Detect which cell encompasses the target text, then output its [x, y] center coordinate. 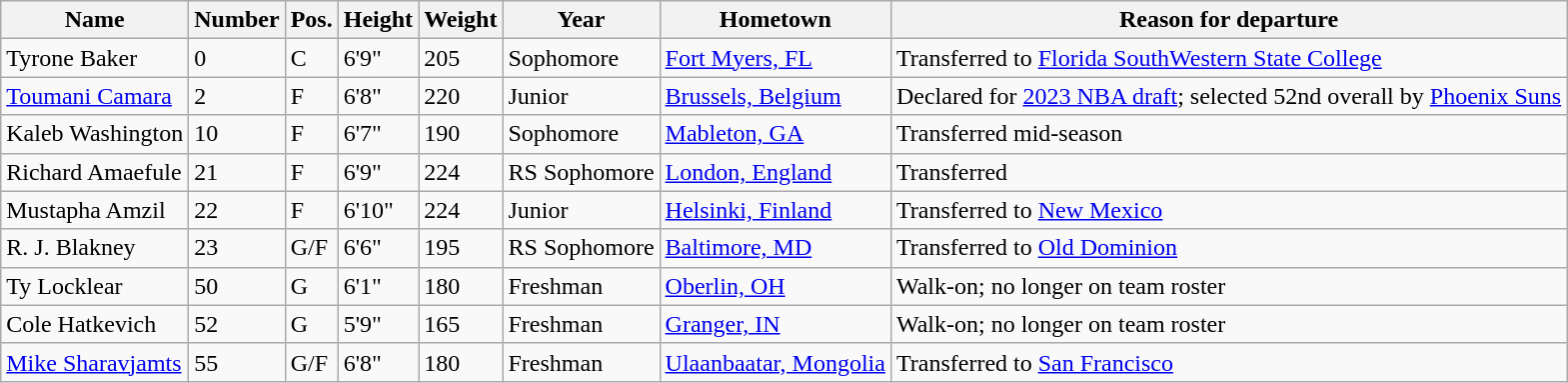
Richard Amaefule [95, 172]
Helsinki, Finland [776, 210]
165 [461, 324]
Reason for departure [1228, 20]
Fort Myers, FL [776, 58]
Mustapha Amzil [95, 210]
6'10" [378, 210]
C [312, 58]
Transferred to Old Dominion [1228, 248]
6'6" [378, 248]
Transferred mid-season [1228, 134]
Oberlin, OH [776, 286]
6'7" [378, 134]
Ty Locklear [95, 286]
London, England [776, 172]
55 [237, 362]
Toumani Camara [95, 96]
5'9" [378, 324]
195 [461, 248]
Transferred to San Francisco [1228, 362]
Hometown [776, 20]
Number [237, 20]
Height [378, 20]
220 [461, 96]
21 [237, 172]
Name [95, 20]
23 [237, 248]
Mike Sharavjamts [95, 362]
Pos. [312, 20]
Granger, IN [776, 324]
Kaleb Washington [95, 134]
50 [237, 286]
Mableton, GA [776, 134]
Cole Hatkevich [95, 324]
R. J. Blakney [95, 248]
22 [237, 210]
Transferred to New Mexico [1228, 210]
Baltimore, MD [776, 248]
Transferred to Florida SouthWestern State College [1228, 58]
Transferred [1228, 172]
Tyrone Baker [95, 58]
Brussels, Belgium [776, 96]
Ulaanbaatar, Mongolia [776, 362]
190 [461, 134]
Declared for 2023 NBA draft; selected 52nd overall by Phoenix Suns [1228, 96]
10 [237, 134]
52 [237, 324]
Weight [461, 20]
Year [582, 20]
6'1" [378, 286]
205 [461, 58]
0 [237, 58]
2 [237, 96]
